Output the (x, y) coordinate of the center of the cell containing the given text.  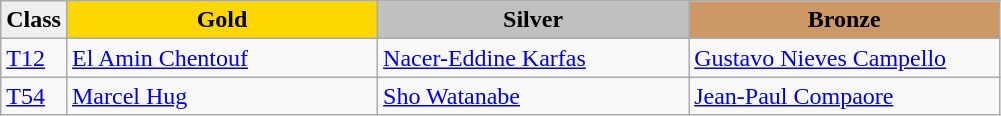
Gustavo Nieves Campello (844, 58)
Marcel Hug (222, 96)
Bronze (844, 20)
Gold (222, 20)
Class (34, 20)
T12 (34, 58)
Jean-Paul Compaore (844, 96)
Nacer-Eddine Karfas (534, 58)
El Amin Chentouf (222, 58)
T54 (34, 96)
Silver (534, 20)
Sho Watanabe (534, 96)
